From the cell containing the given text, extract its center point as [X, Y] coordinate. 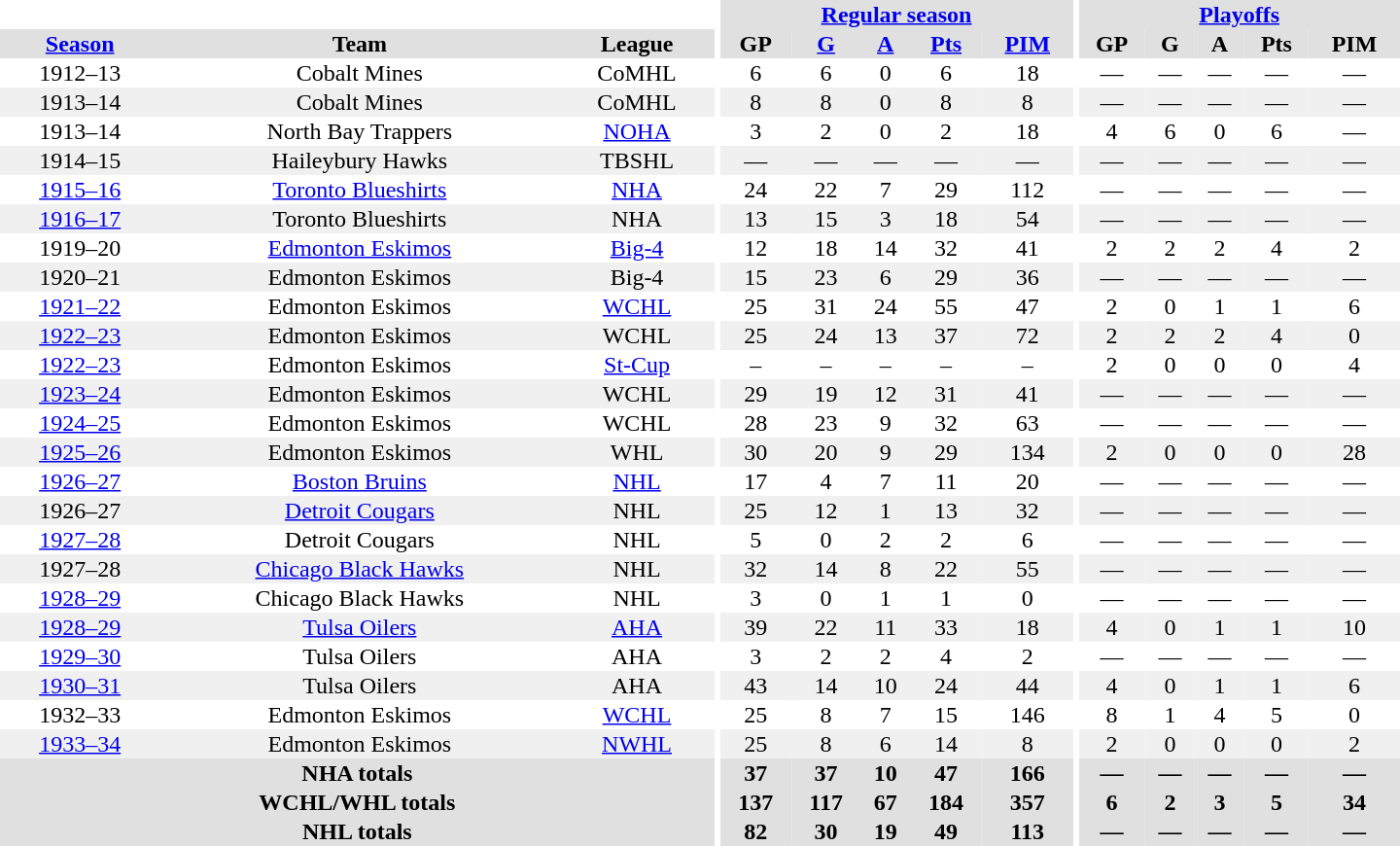
TBSHL [636, 160]
Haileybury Hawks [360, 160]
67 [885, 802]
134 [1028, 452]
St-Cup [636, 365]
146 [1028, 715]
113 [1028, 831]
17 [755, 481]
43 [755, 686]
1921–22 [80, 306]
Regular season [896, 15]
1914–15 [80, 160]
34 [1354, 802]
NHL totals [358, 831]
357 [1028, 802]
Season [80, 44]
1925–26 [80, 452]
117 [826, 802]
1923–24 [80, 394]
1920–21 [80, 277]
1912–13 [80, 73]
WCHL/WHL totals [358, 802]
Boston Bruins [360, 481]
Team [360, 44]
NOHA [636, 131]
1929–30 [80, 656]
137 [755, 802]
63 [1028, 423]
82 [755, 831]
League [636, 44]
North Bay Trappers [360, 131]
1930–31 [80, 686]
36 [1028, 277]
1933–34 [80, 744]
33 [946, 627]
NHA totals [358, 773]
49 [946, 831]
1919–20 [80, 248]
184 [946, 802]
54 [1028, 219]
44 [1028, 686]
112 [1028, 190]
72 [1028, 335]
39 [755, 627]
WHL [636, 452]
1924–25 [80, 423]
166 [1028, 773]
1915–16 [80, 190]
Playoffs [1239, 15]
1932–33 [80, 715]
1916–17 [80, 219]
NWHL [636, 744]
